Locate the cell with the specified text and output its (X, Y) center coordinate. 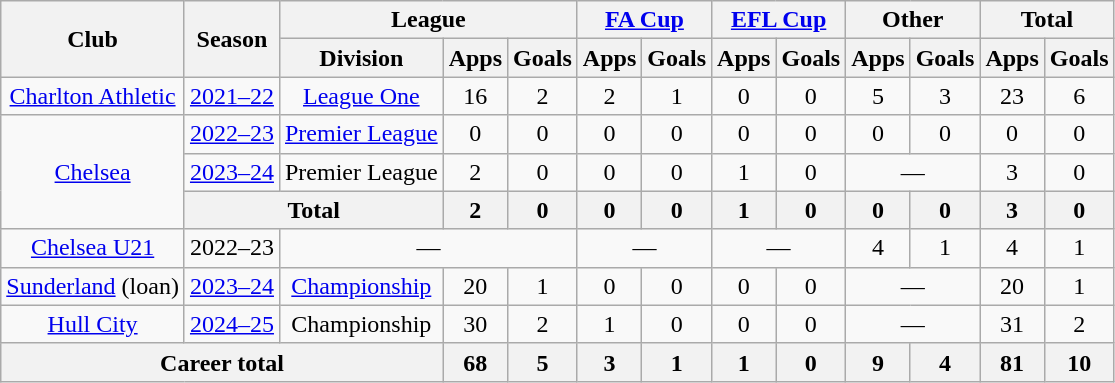
Other (913, 20)
Chelsea (93, 172)
Chelsea U21 (93, 248)
68 (475, 362)
Season (232, 39)
Career total (222, 362)
League One (361, 96)
2021–22 (232, 96)
10 (1079, 362)
2024–25 (232, 324)
16 (475, 96)
Sunderland (loan) (93, 286)
Hull City (93, 324)
Club (93, 39)
30 (475, 324)
6 (1079, 96)
23 (1012, 96)
Division (361, 58)
Charlton Athletic (93, 96)
FA Cup (644, 20)
31 (1012, 324)
EFL Cup (779, 20)
81 (1012, 362)
League (428, 20)
9 (878, 362)
